Determine the [X, Y] coordinate at the center of the cell enclosing the given text.  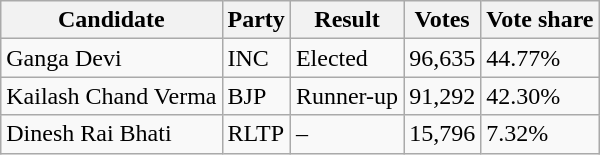
7.32% [540, 134]
96,635 [442, 58]
Result [346, 20]
BJP [256, 96]
91,292 [442, 96]
Dinesh Rai Bhati [112, 134]
44.77% [540, 58]
Vote share [540, 20]
Runner-up [346, 96]
Party [256, 20]
Candidate [112, 20]
Ganga Devi [112, 58]
Elected [346, 58]
RLTP [256, 134]
42.30% [540, 96]
INC [256, 58]
15,796 [442, 134]
– [346, 134]
Votes [442, 20]
Kailash Chand Verma [112, 96]
